Scan for the cell matching the given text and deliver its [X, Y] coordinate at center. 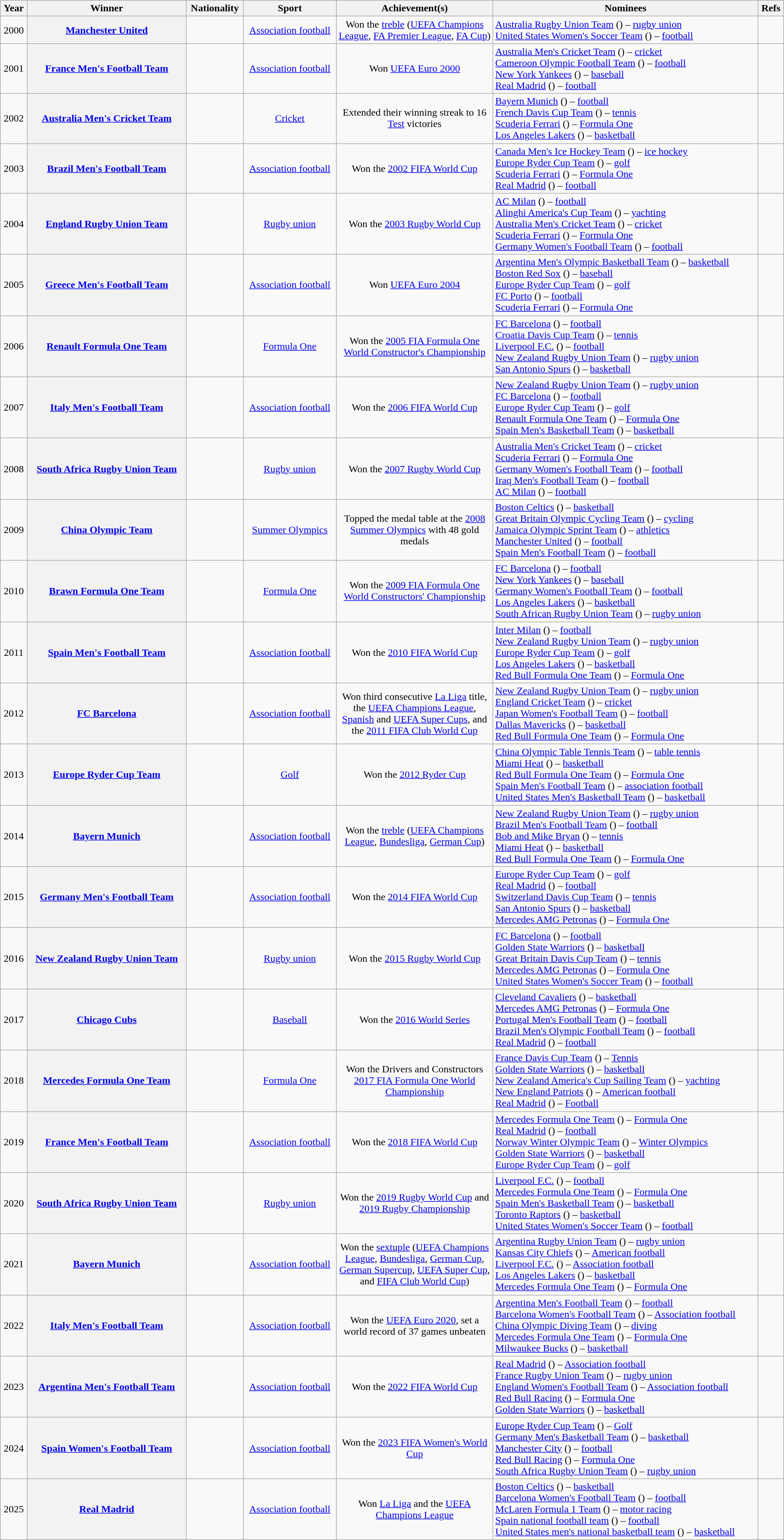
2007 [14, 407]
Won La Liga and the UEFA Champions League [415, 1509]
Winner [107, 8]
2022 [14, 1325]
Bayern Munich () – football French Davis Cup Team () – tennis Scuderia Ferrari () – Formula One Los Angeles Lakers () – basketball [626, 118]
Won the UEFA Euro 2020, set a world record of 37 games unbeaten [415, 1325]
2009 [14, 530]
Won the treble (UEFA Champions League, Bundesliga, German Cup) [415, 836]
2024 [14, 1448]
Topped the medal table at the 2008 Summer Olympics with 48 gold medals [415, 530]
Won third consecutive La Liga title, the UEFA Champions League, Spanish and UEFA Super Cups, and the 2011 FIFA Club World Cup [415, 714]
FC Barcelona [107, 714]
Won the 2015 Rugby World Cup [415, 958]
New Zealand Rugby Union Team [107, 958]
Manchester United [107, 30]
2013 [14, 775]
Australia Men's Cricket Team [107, 118]
2020 [14, 1203]
Australia Men's Cricket Team () – cricket Cameroon Olympic Football Team () – football New York Yankees () – baseball Real Madrid () – football [626, 69]
Refs [771, 8]
Won the 2014 FIFA World Cup [415, 897]
Brazil Men's Football Team [107, 168]
Mercedes Formula One Team [107, 1081]
Won the 2007 Rugby World Cup [415, 468]
Won the 2010 FIFA World Cup [415, 652]
2016 [14, 958]
Golf [290, 775]
Sport [290, 8]
Brawn Formula One Team [107, 591]
Won the 2023 FIFA Women's World Cup [415, 1448]
Europe Ryder Cup Team [107, 775]
Canada Men's Ice Hockey Team () – ice hockey Europe Ryder Cup Team () – golf Scuderia Ferrari () – Formula One Real Madrid () – football [626, 168]
Won the treble (UEFA Champions League, FA Premier League, FA Cup) [415, 30]
2005 [14, 285]
Won the 2018 FIFA World Cup [415, 1142]
2023 [14, 1387]
Won the 2012 Ryder Cup [415, 775]
Summer Olympics [290, 530]
England Rugby Union Team [107, 224]
Won UEFA Euro 2000 [415, 69]
2000 [14, 30]
Extended their winning streak to 16 Test victories [415, 118]
Baseball [290, 1020]
Spain Women's Football Team [107, 1448]
Spain Men's Football Team [107, 652]
2002 [14, 118]
Real Madrid [107, 1509]
Germany Men's Football Team [107, 897]
Cricket [290, 118]
2004 [14, 224]
2015 [14, 897]
Won the 2006 FIFA World Cup [415, 407]
2017 [14, 1020]
2011 [14, 652]
2018 [14, 1081]
Won the 2022 FIFA World Cup [415, 1387]
Won the 2005 FIA Formula One World Constructor's Championship [415, 346]
Chicago Cubs [107, 1020]
2012 [14, 714]
Won the 2019 Rugby World Cup and 2019 Rugby Championship [415, 1203]
Argentina Men's Football Team [107, 1387]
Australia Rugby Union Team () – rugby union United States Women's Soccer Team () – football [626, 30]
2021 [14, 1264]
2003 [14, 168]
2014 [14, 836]
Nationality [215, 8]
Won the 2016 World Series [415, 1020]
2025 [14, 1509]
Nominees [626, 8]
Won the 2003 Rugby World Cup [415, 224]
Year [14, 8]
Won the sextuple (UEFA Champions League, Bundesliga, German Cup, German Supercup, UEFA Super Cup, and FIFA Club World Cup) [415, 1264]
Won the 2009 FIA Formula One World Constructors' Championship [415, 591]
Won UEFA Euro 2004 [415, 285]
Won the Drivers and Constructors 2017 FIA Formula One World Championship [415, 1081]
2001 [14, 69]
Renault Formula One Team [107, 346]
Achievement(s) [415, 8]
Greece Men's Football Team [107, 285]
China Olympic Team [107, 530]
Won the 2002 FIFA World Cup [415, 168]
2006 [14, 346]
2008 [14, 468]
2019 [14, 1142]
2010 [14, 591]
